Search for the cell housing the specified text and yield its [x, y] center coordinate. 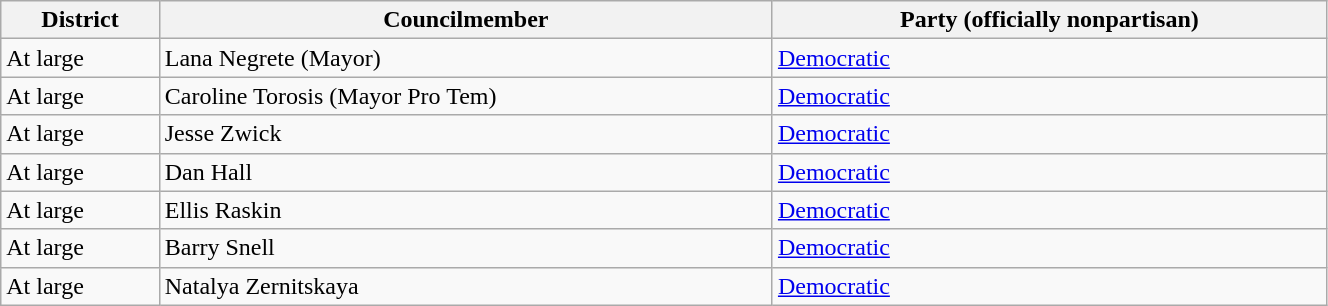
Barry Snell [466, 248]
District [80, 20]
Jesse Zwick [466, 134]
Caroline Torosis (Mayor Pro Tem) [466, 96]
Dan Hall [466, 172]
Natalya Zernitskaya [466, 286]
Ellis Raskin [466, 210]
Lana Negrete (Mayor) [466, 58]
Councilmember [466, 20]
Party (officially nonpartisan) [1049, 20]
